Return [X, Y] of the center of cell containing provided text 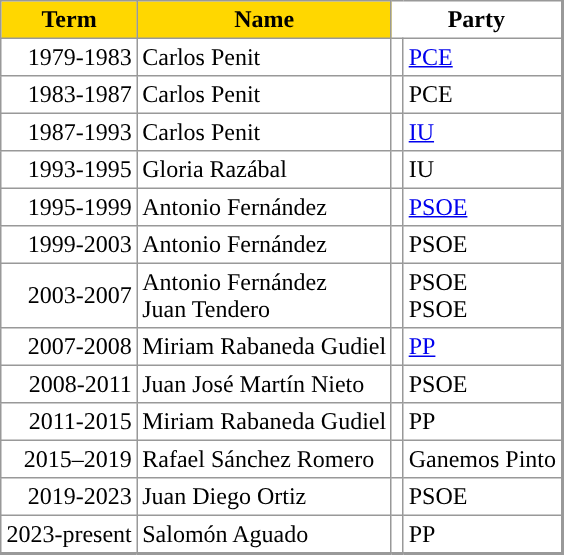
2011-2015 [69, 422]
Term [69, 20]
2007-2008 [69, 347]
1979-1983 [69, 57]
1987-1993 [69, 132]
2008-2011 [69, 384]
Party [476, 20]
Juan Diego Ortiz [264, 497]
2003-2007 [69, 295]
2019-2023 [69, 497]
1993-1995 [69, 170]
PSOEPSOE [482, 295]
Juan José Martín Nieto [264, 384]
Name [264, 20]
Salomón Aguado [264, 534]
1995-1999 [69, 207]
Rafael Sánchez Romero [264, 459]
2023-present [69, 534]
Ganemos Pinto [482, 459]
Gloria Razábal [264, 170]
1983-1987 [69, 95]
Antonio FernándezJuan Tendero [264, 295]
2015–2019 [69, 459]
1999-2003 [69, 245]
